Return (x, y) of the center of cell containing provided text 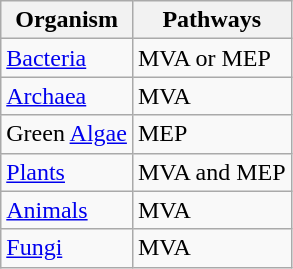
Plants (67, 172)
Green Algae (67, 134)
Organism (67, 20)
Pathways (212, 20)
Archaea (67, 96)
MVA or MEP (212, 58)
Animals (67, 210)
Bacteria (67, 58)
MVA and MEP (212, 172)
Fungi (67, 248)
MEP (212, 134)
